Detect which cell encompasses the target text, then output its [X, Y] center coordinate. 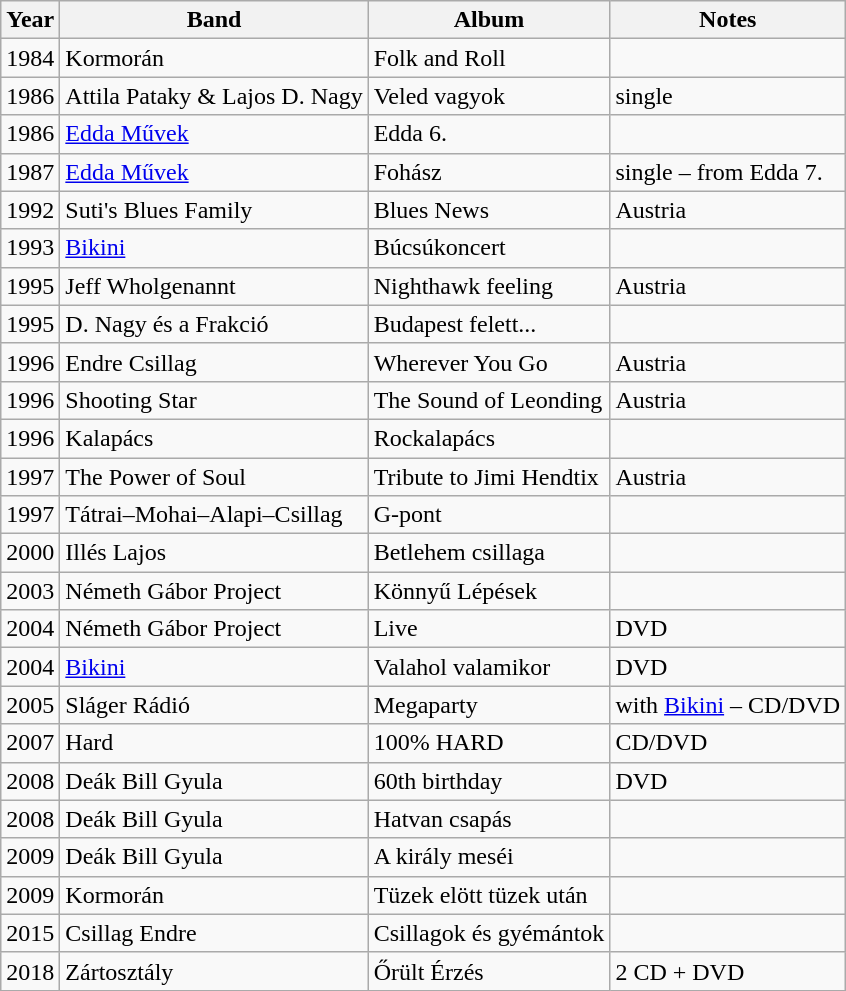
Jeff Wholgenannt [214, 286]
Valahol valamikor [489, 667]
Hard [214, 743]
Endre Csillag [214, 362]
Veled vagyok [489, 96]
2003 [30, 591]
2015 [30, 933]
Shooting Star [214, 400]
Kalapács [214, 438]
Búcsúkoncert [489, 248]
Attila Pataky & Lajos D. Nagy [214, 96]
Budapest felett... [489, 324]
100% HARD [489, 743]
1992 [30, 210]
2 CD + DVD [728, 971]
A király meséi [489, 857]
2000 [30, 553]
Rockalapács [489, 438]
Őrült Érzés [489, 971]
2007 [30, 743]
Könnyű Lépések [489, 591]
60th birthday [489, 781]
with Bikini – CD/DVD [728, 705]
2005 [30, 705]
1987 [30, 172]
Edda 6. [489, 134]
Folk and Roll [489, 58]
Wherever You Go [489, 362]
Nighthawk feeling [489, 286]
The Sound of Leonding [489, 400]
Notes [728, 20]
Fohász [489, 172]
The Power of Soul [214, 477]
Csillag Endre [214, 933]
Album [489, 20]
Hatvan csapás [489, 819]
Sláger Rádió [214, 705]
1993 [30, 248]
1984 [30, 58]
Zártosztály [214, 971]
G-pont [489, 515]
D. Nagy és a Frakció [214, 324]
Year [30, 20]
Band [214, 20]
single [728, 96]
single – from Edda 7. [728, 172]
Tátrai–Mohai–Alapi–Csillag [214, 515]
Megaparty [489, 705]
Suti's Blues Family [214, 210]
Illés Lajos [214, 553]
2018 [30, 971]
Live [489, 629]
Csillagok és gyémántok [489, 933]
Betlehem csillaga [489, 553]
Tüzek elött tüzek után [489, 895]
Blues News [489, 210]
Tribute to Jimi Hendtix [489, 477]
CD/DVD [728, 743]
